Determine the (x, y) coordinate at the center of the cell enclosing the given text.  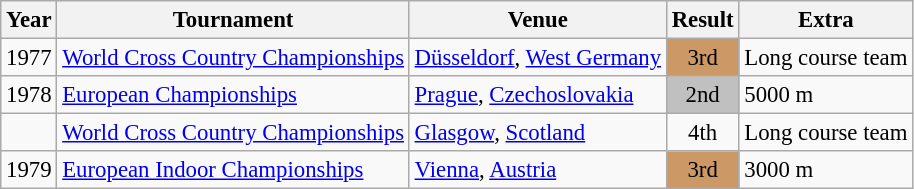
European Championships (233, 95)
Düsseldorf, West Germany (538, 58)
1979 (29, 170)
Prague, Czechoslovakia (538, 95)
Glasgow, Scotland (538, 133)
4th (702, 133)
2nd (702, 95)
Result (702, 20)
European Indoor Championships (233, 170)
1977 (29, 58)
3000 m (826, 170)
Extra (826, 20)
5000 m (826, 95)
Vienna, Austria (538, 170)
Venue (538, 20)
1978 (29, 95)
Tournament (233, 20)
Year (29, 20)
